Find where the given text appears and provide that cell's center as (x, y) coordinate. 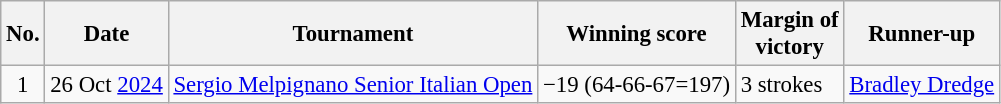
Date (106, 34)
Winning score (637, 34)
Runner-up (922, 34)
−19 (64-66-67=197) (637, 85)
Sergio Melpignano Senior Italian Open (353, 85)
Tournament (353, 34)
Bradley Dredge (922, 85)
Margin ofvictory (790, 34)
26 Oct 2024 (106, 85)
3 strokes (790, 85)
No. (23, 34)
1 (23, 85)
